From the cell containing the given text, extract its center point as [X, Y] coordinate. 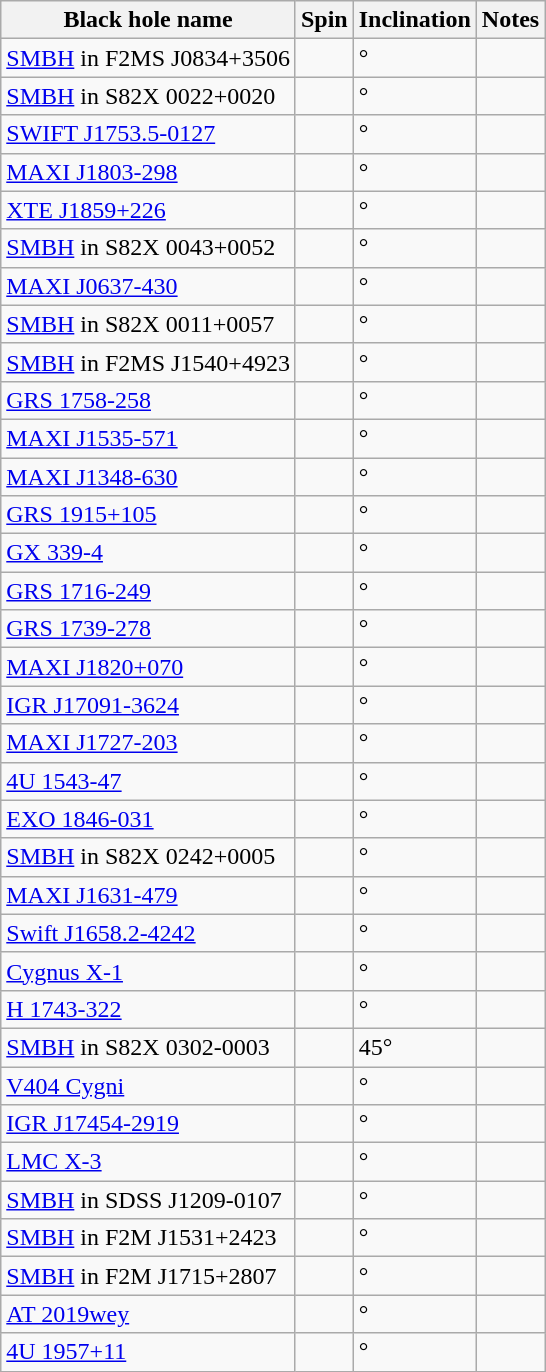
GRS 1739-278 [148, 629]
MAXI J1803-298 [148, 172]
XTE J1859+226 [148, 210]
GX 339-4 [148, 553]
SMBH in S82X 0302-0003 [148, 1047]
SMBH in S82X 0043+0052 [148, 248]
SMBH in F2MS J1540+4923 [148, 362]
Cygnus X-1 [148, 971]
SMBH in S82X 0011+0057 [148, 324]
MAXI J1631-479 [148, 895]
Inclination [414, 20]
SMBH in S82X 0242+0005 [148, 857]
Swift J1658.2-4242 [148, 933]
IGR J17454-2919 [148, 1124]
4U 1543-47 [148, 781]
GRS 1915+105 [148, 515]
GRS 1758-258 [148, 400]
AT 2019wey [148, 1314]
LMC X-3 [148, 1162]
EXO 1846-031 [148, 819]
Spin [324, 20]
SMBH in F2M J1531+2423 [148, 1238]
SMBH in F2M J1715+2807 [148, 1276]
H 1743-322 [148, 1009]
GRS 1716-249 [148, 591]
SMBH in S82X 0022+0020 [148, 96]
4U 1957+11 [148, 1352]
SMBH in F2MS J0834+3506 [148, 58]
MAXI J0637-430 [148, 286]
MAXI J1727-203 [148, 743]
MAXI J1820+070 [148, 667]
SWIFT J1753.5-0127 [148, 134]
Black hole name [148, 20]
MAXI J1348-630 [148, 477]
V404 Cygni [148, 1085]
SMBH in SDSS J1209-0107 [148, 1200]
45° [414, 1047]
Notes [510, 20]
IGR J17091-3624 [148, 705]
MAXI J1535-571 [148, 438]
